Return [X, Y] of the center of cell containing provided text 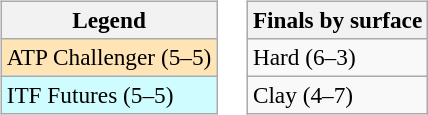
Hard (6–3) [337, 57]
Clay (4–7) [337, 95]
ATP Challenger (5–5) [108, 57]
Finals by surface [337, 20]
Legend [108, 20]
ITF Futures (5–5) [108, 95]
